From the cell containing the given text, extract its center point as (x, y) coordinate. 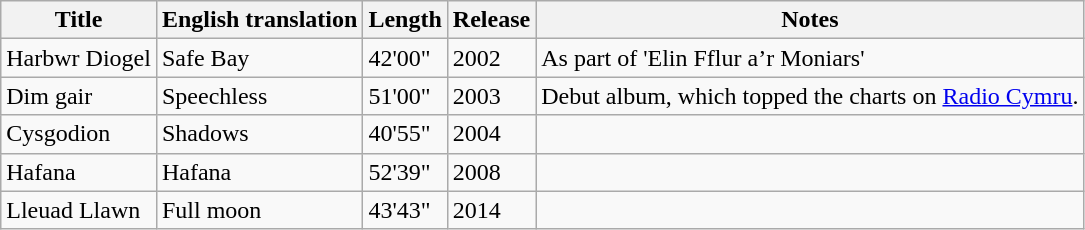
Title (79, 20)
Shadows (259, 134)
Harbwr Diogel (79, 58)
43'43" (405, 210)
Release (491, 20)
2002 (491, 58)
Notes (810, 20)
51'00" (405, 96)
Debut album, which topped the charts on Radio Cymru. (810, 96)
2008 (491, 172)
2014 (491, 210)
52'39" (405, 172)
42'00" (405, 58)
Lleuad Llawn (79, 210)
2004 (491, 134)
Cysgodion (79, 134)
Full moon (259, 210)
Safe Bay (259, 58)
English translation (259, 20)
40'55" (405, 134)
Speechless (259, 96)
Dim gair (79, 96)
2003 (491, 96)
Length (405, 20)
As part of 'Elin Fflur a’r Moniars' (810, 58)
